From the cell containing the given text, extract its center point as [x, y] coordinate. 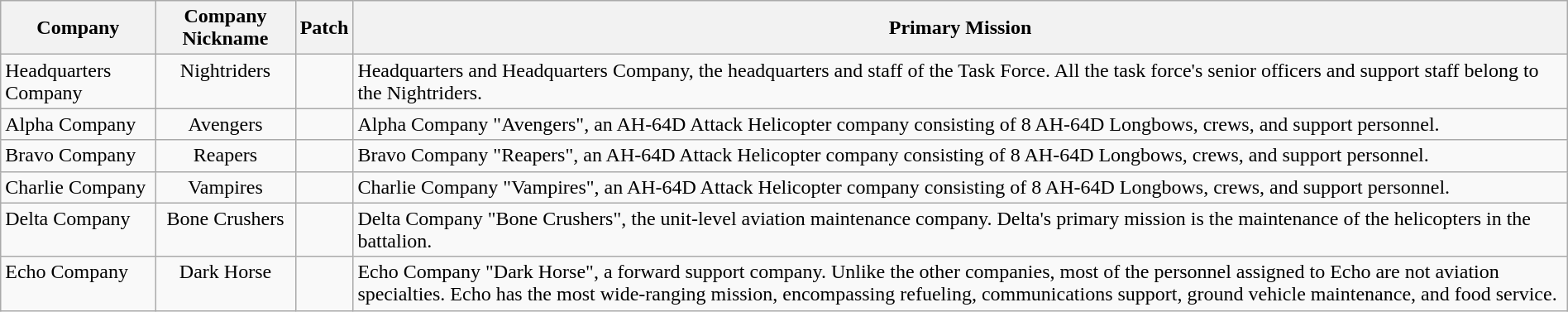
Charlie Company [78, 187]
Delta Company [78, 230]
Company Nickname [225, 28]
Nightriders [225, 81]
Reapers [225, 156]
Vampires [225, 187]
Alpha Company [78, 124]
Primary Mission [960, 28]
Echo Company [78, 283]
Bone Crushers [225, 230]
Headquarters Company [78, 81]
Bravo Company "Reapers", an AH-64D Attack Helicopter company consisting of 8 AH-64D Longbows, crews, and support personnel. [960, 156]
Patch [324, 28]
Alpha Company "Avengers", an AH-64D Attack Helicopter company consisting of 8 AH-64D Longbows, crews, and support personnel. [960, 124]
Avengers [225, 124]
Bravo Company [78, 156]
Dark Horse [225, 283]
Charlie Company "Vampires", an AH-64D Attack Helicopter company consisting of 8 AH-64D Longbows, crews, and support personnel. [960, 187]
Company [78, 28]
